Determine the (X, Y) coordinate at the center of the cell enclosing the given text.  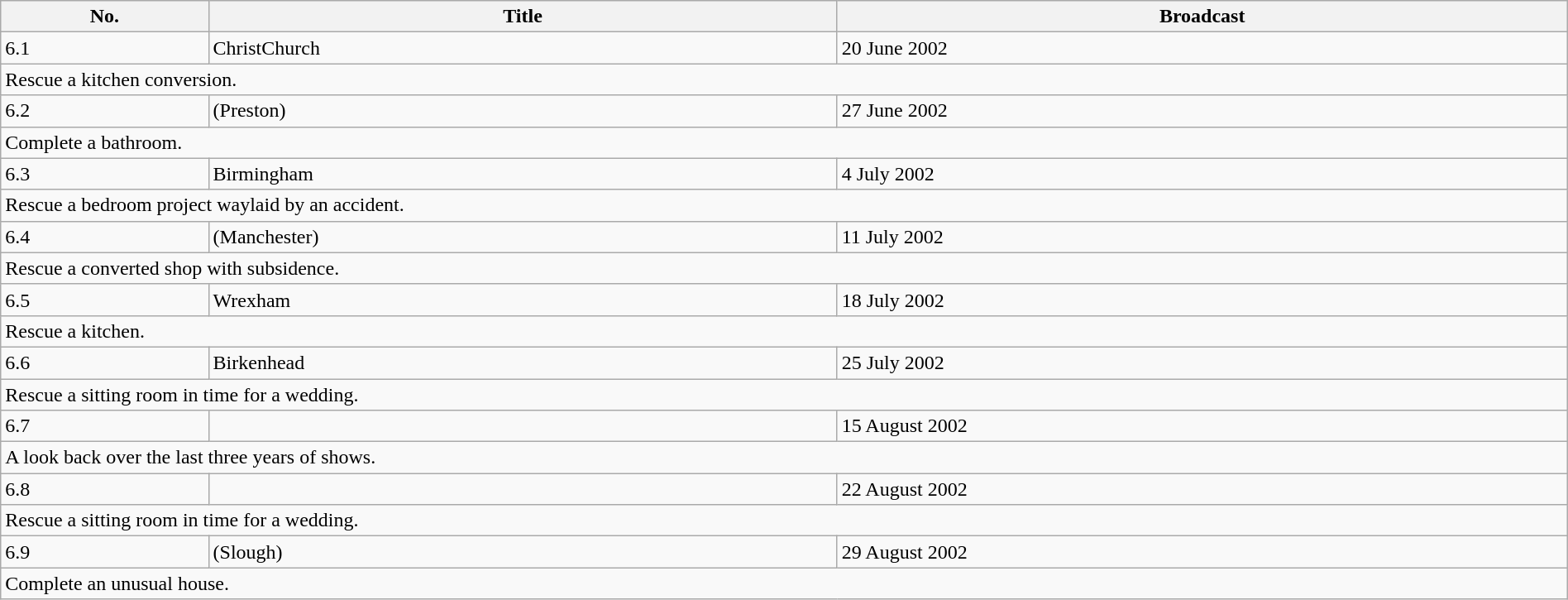
6.8 (104, 489)
(Manchester) (523, 237)
6.6 (104, 362)
Complete a bathroom. (784, 142)
Rescue a bedroom project waylaid by an accident. (784, 205)
6.9 (104, 552)
Rescue a kitchen. (784, 331)
(Slough) (523, 552)
6.2 (104, 111)
11 July 2002 (1202, 237)
Birkenhead (523, 362)
6.3 (104, 174)
Rescue a converted shop with subsidence. (784, 268)
Rescue a kitchen conversion. (784, 79)
Birmingham (523, 174)
4 July 2002 (1202, 174)
Broadcast (1202, 17)
29 August 2002 (1202, 552)
15 August 2002 (1202, 426)
25 July 2002 (1202, 362)
27 June 2002 (1202, 111)
Complete an unusual house. (784, 583)
6.7 (104, 426)
18 July 2002 (1202, 300)
22 August 2002 (1202, 489)
A look back over the last three years of shows. (784, 458)
6.5 (104, 300)
No. (104, 17)
20 June 2002 (1202, 48)
ChristChurch (523, 48)
6.4 (104, 237)
Wrexham (523, 300)
(Preston) (523, 111)
Title (523, 17)
6.1 (104, 48)
